From the cell containing the given text, extract its center point as (x, y) coordinate. 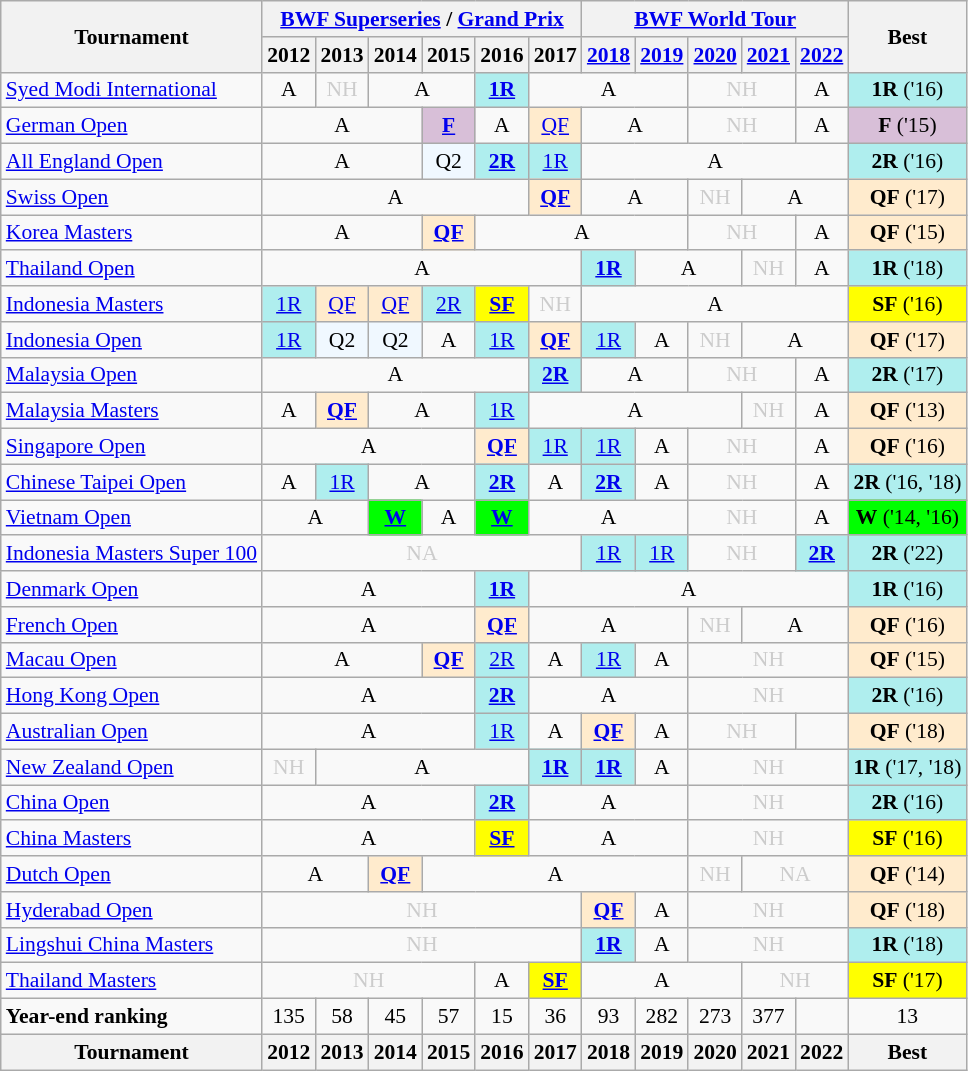
Thailand Masters (132, 981)
Dutch Open (132, 874)
China Open (132, 803)
Hyderabad Open (132, 910)
Syed Modi International (132, 90)
282 (662, 1017)
2R ('16, '18) (907, 482)
Denmark Open (132, 589)
Korea Masters (132, 233)
Hong Kong Open (132, 696)
45 (396, 1017)
All England Open (132, 162)
Thailand Open (132, 269)
China Masters (132, 839)
Vietnam Open (132, 518)
Singapore Open (132, 447)
French Open (132, 625)
W ('14, '16) (907, 518)
SF ('17) (907, 981)
Swiss Open (132, 197)
2R ('22) (907, 554)
Indonesia Open (132, 340)
36 (556, 1017)
Australian Open (132, 732)
Lingshui China Masters (132, 945)
QF ('14) (907, 874)
New Zealand Open (132, 767)
377 (768, 1017)
13 (907, 1017)
273 (714, 1017)
Chinese Taipei Open (132, 482)
Year-end ranking (132, 1017)
F (448, 126)
Malaysia Masters (132, 411)
2R ('17) (907, 375)
57 (448, 1017)
BWF Superseries / Grand Prix (422, 19)
Macau Open (132, 660)
135 (288, 1017)
BWF World Tour (715, 19)
F ('15) (907, 126)
Malaysia Open (132, 375)
German Open (132, 126)
Indonesia Masters (132, 304)
QF ('13) (907, 411)
1R ('17, '18) (907, 767)
Indonesia Masters Super 100 (132, 554)
93 (608, 1017)
58 (342, 1017)
15 (502, 1017)
